Provide the [x, y] coordinate of the cell's center where the given text is located.  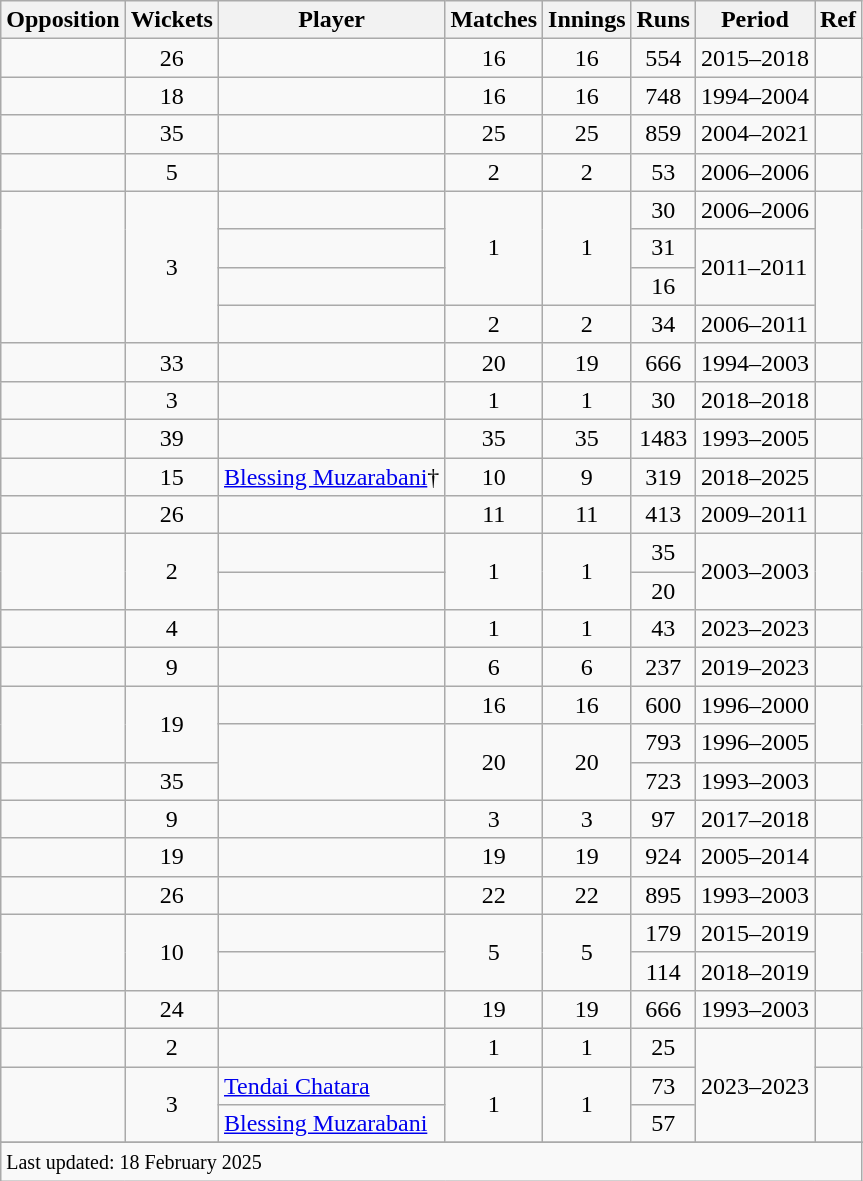
554 [663, 58]
73 [663, 1085]
859 [663, 134]
2018–2025 [754, 477]
Matches [494, 20]
97 [663, 819]
895 [663, 895]
1483 [663, 438]
31 [663, 248]
Blessing Muzarabani† [331, 477]
39 [172, 438]
2015–2019 [754, 933]
Last updated: 18 February 2025 [432, 1162]
793 [663, 743]
2009–2011 [754, 515]
1994–2003 [754, 362]
Wickets [172, 20]
2015–2018 [754, 58]
2019–2023 [754, 667]
179 [663, 933]
1994–2004 [754, 96]
924 [663, 857]
2018–2018 [754, 400]
2011–2011 [754, 267]
34 [663, 324]
Tendai Chatara [331, 1085]
2006–2011 [754, 324]
Ref [838, 20]
1993–2005 [754, 438]
2017–2018 [754, 819]
53 [663, 172]
748 [663, 96]
600 [663, 705]
723 [663, 781]
4 [172, 629]
2005–2014 [754, 857]
237 [663, 667]
Opposition [63, 20]
114 [663, 971]
15 [172, 477]
2004–2021 [754, 134]
413 [663, 515]
Blessing Muzarabani [331, 1124]
Player [331, 20]
2003–2003 [754, 572]
57 [663, 1124]
24 [172, 1009]
33 [172, 362]
1996–2000 [754, 705]
Innings [587, 20]
1996–2005 [754, 743]
18 [172, 96]
43 [663, 629]
2018–2019 [754, 971]
Runs [663, 20]
319 [663, 477]
Period [754, 20]
